From the cell containing the given text, extract its center point as [x, y] coordinate. 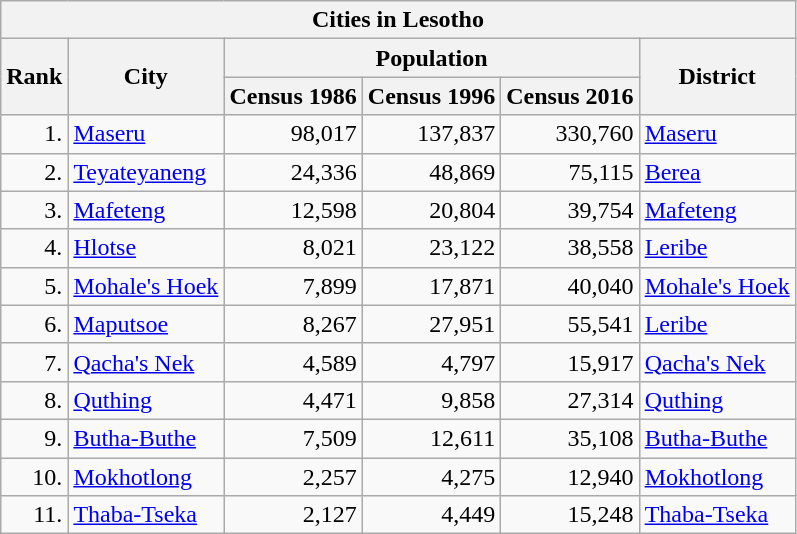
2,127 [293, 515]
12,598 [293, 210]
39,754 [570, 210]
15,248 [570, 515]
98,017 [293, 134]
24,336 [293, 172]
10. [34, 477]
Maputsoe [146, 324]
City [146, 77]
17,871 [431, 286]
2. [34, 172]
12,611 [431, 438]
7,899 [293, 286]
Berea [717, 172]
75,115 [570, 172]
5. [34, 286]
9. [34, 438]
48,869 [431, 172]
3. [34, 210]
4,275 [431, 477]
4,471 [293, 400]
Cities in Lesotho [398, 20]
137,837 [431, 134]
Census 1996 [431, 96]
2,257 [293, 477]
District [717, 77]
8,021 [293, 248]
12,940 [570, 477]
Teyateyaneng [146, 172]
4,589 [293, 362]
330,760 [570, 134]
Census 1986 [293, 96]
1. [34, 134]
11. [34, 515]
7. [34, 362]
4,797 [431, 362]
27,314 [570, 400]
Hlotse [146, 248]
6. [34, 324]
Census 2016 [570, 96]
40,040 [570, 286]
Population [432, 58]
8,267 [293, 324]
4,449 [431, 515]
9,858 [431, 400]
7,509 [293, 438]
27,951 [431, 324]
23,122 [431, 248]
38,558 [570, 248]
15,917 [570, 362]
55,541 [570, 324]
4. [34, 248]
Rank [34, 77]
20,804 [431, 210]
8. [34, 400]
35,108 [570, 438]
